Return the (X, Y) coordinate for the center point of the cell that contains the specified text.  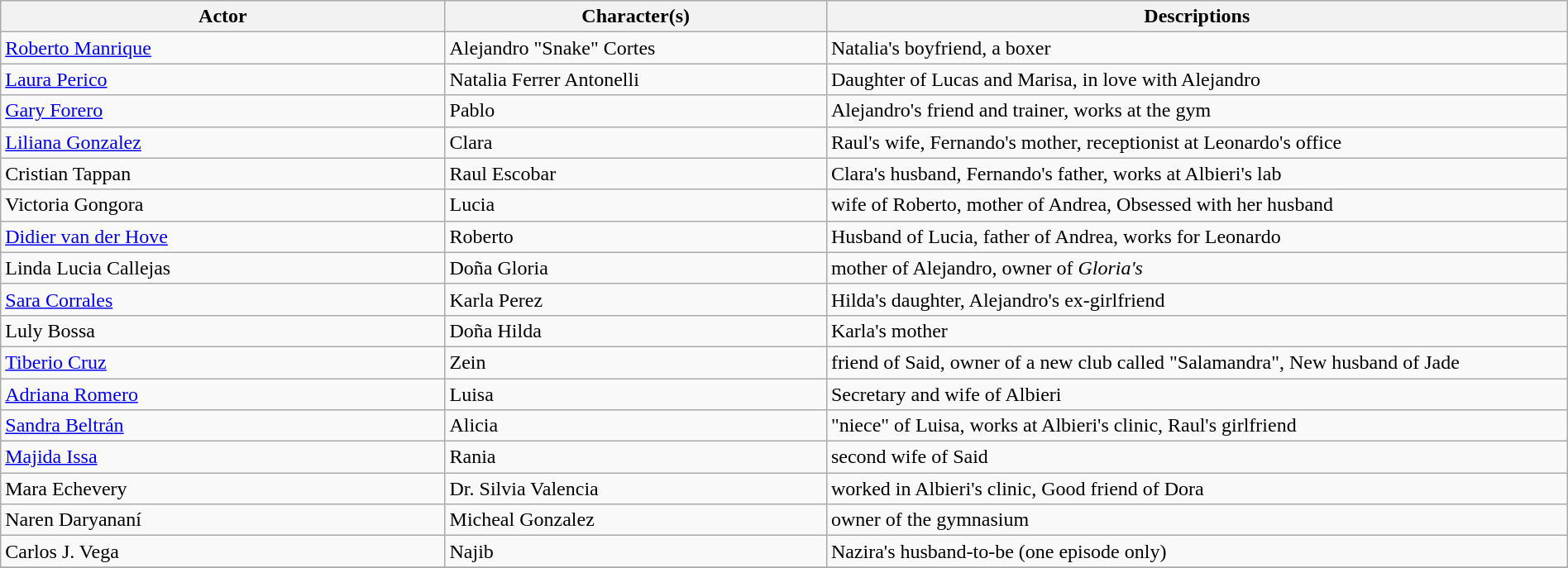
Laura Perico (223, 79)
Natalia's boyfriend, a boxer (1197, 48)
"niece" of Luisa, works at Albieri's clinic, Raul's girlfriend (1197, 426)
Character(s) (635, 17)
Najib (635, 551)
Clara's husband, Fernando's father, works at Albieri's lab (1197, 174)
Karla Perez (635, 299)
Linda Lucia Callejas (223, 268)
Liliana Gonzalez (223, 142)
Natalia Ferrer Antonelli (635, 79)
Carlos J. Vega (223, 551)
Mara Echevery (223, 489)
Sandra Beltrán (223, 426)
Gary Forero (223, 111)
Karla's mother (1197, 331)
Cristian Tappan (223, 174)
Doña Hilda (635, 331)
Sara Corrales (223, 299)
Descriptions (1197, 17)
Rania (635, 457)
Raul Escobar (635, 174)
friend of Said, owner of a new club called "Salamandra", New husband of Jade (1197, 362)
Secretary and wife of Albieri (1197, 394)
Tiberio Cruz (223, 362)
Luisa (635, 394)
Raul's wife, Fernando's mother, receptionist at Leonardo's office (1197, 142)
Didier van der Hove (223, 236)
Nazira's husband-to-be (one episode only) (1197, 551)
Roberto (635, 236)
Victoria Gongora (223, 205)
Pablo (635, 111)
Clara (635, 142)
mother of Alejandro, owner of Gloria's (1197, 268)
wife of Roberto, mother of Andrea, Obsessed with her husband (1197, 205)
Alejandro's friend and trainer, works at the gym (1197, 111)
Alicia (635, 426)
Adriana Romero (223, 394)
Roberto Manrique (223, 48)
Alejandro "Snake" Cortes (635, 48)
Hilda's daughter, Alejandro's ex-girlfriend (1197, 299)
Daughter of Lucas and Marisa, in love with Alejandro (1197, 79)
Dr. Silvia Valencia (635, 489)
Actor (223, 17)
Majida Issa (223, 457)
Naren Daryananí (223, 520)
Doña Gloria (635, 268)
Lucia (635, 205)
Zein (635, 362)
Luly Bossa (223, 331)
worked in Albieri's clinic, Good friend of Dora (1197, 489)
owner of the gymnasium (1197, 520)
Micheal Gonzalez (635, 520)
Husband of Lucia, father of Andrea, works for Leonardo (1197, 236)
second wife of Said (1197, 457)
